Provide the [x, y] coordinate of the cell's center where the given text is located.  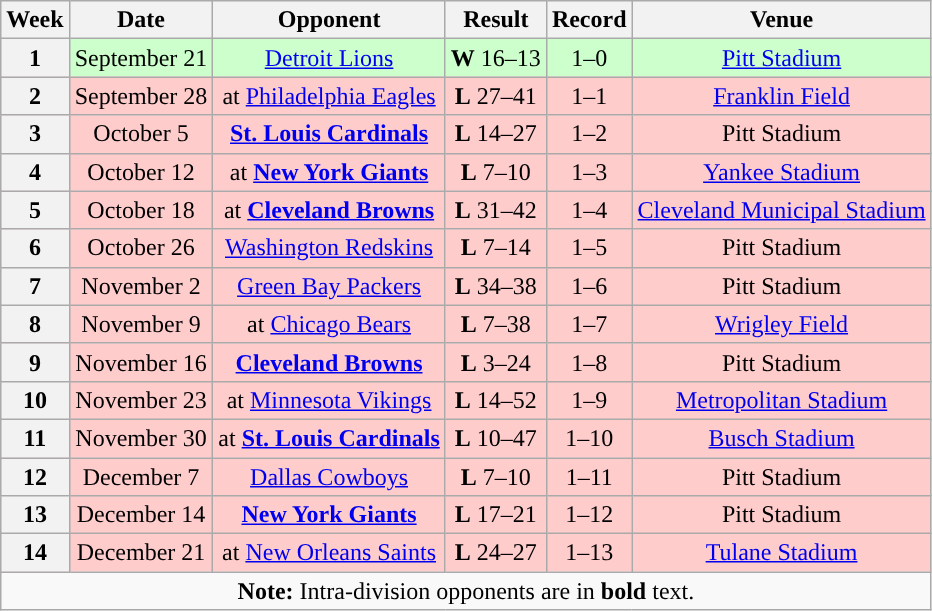
1–9 [589, 400]
3 [35, 134]
November 2 [141, 286]
13 [35, 515]
Result [496, 20]
October 5 [141, 134]
November 30 [141, 438]
1–3 [589, 172]
Metropolitan Stadium [782, 400]
Record [589, 20]
Yankee Stadium [782, 172]
Note: Intra-division opponents are in bold text. [466, 591]
Franklin Field [782, 96]
October 18 [141, 210]
October 26 [141, 248]
Busch Stadium [782, 438]
at Philadelphia Eagles [329, 96]
Washington Redskins [329, 248]
1–1 [589, 96]
8 [35, 324]
at Cleveland Browns [329, 210]
L 17–21 [496, 515]
Tulane Stadium [782, 553]
December 7 [141, 477]
1–10 [589, 438]
Venue [782, 20]
1–13 [589, 553]
11 [35, 438]
Wrigley Field [782, 324]
New York Giants [329, 515]
14 [35, 553]
L 34–38 [496, 286]
September 21 [141, 58]
7 [35, 286]
Week [35, 20]
L 14–27 [496, 134]
5 [35, 210]
L 27–41 [496, 96]
1–11 [589, 477]
Cleveland Browns [329, 362]
L 10–47 [496, 438]
December 14 [141, 515]
November 23 [141, 400]
1–6 [589, 286]
at New Orleans Saints [329, 553]
November 16 [141, 362]
at Minnesota Vikings [329, 400]
Green Bay Packers [329, 286]
1–0 [589, 58]
W 16–13 [496, 58]
1–5 [589, 248]
1–2 [589, 134]
October 12 [141, 172]
10 [35, 400]
Dallas Cowboys [329, 477]
at Chicago Bears [329, 324]
September 28 [141, 96]
Detroit Lions [329, 58]
2 [35, 96]
St. Louis Cardinals [329, 134]
1–8 [589, 362]
L 24–27 [496, 553]
Cleveland Municipal Stadium [782, 210]
December 21 [141, 553]
L 7–38 [496, 324]
12 [35, 477]
6 [35, 248]
1–4 [589, 210]
Opponent [329, 20]
at St. Louis Cardinals [329, 438]
1–7 [589, 324]
L 7–14 [496, 248]
1 [35, 58]
9 [35, 362]
1–12 [589, 515]
at New York Giants [329, 172]
L 14–52 [496, 400]
4 [35, 172]
L 31–42 [496, 210]
L 3–24 [496, 362]
November 9 [141, 324]
Date [141, 20]
